Find where the given text appears and provide that cell's center as [x, y] coordinate. 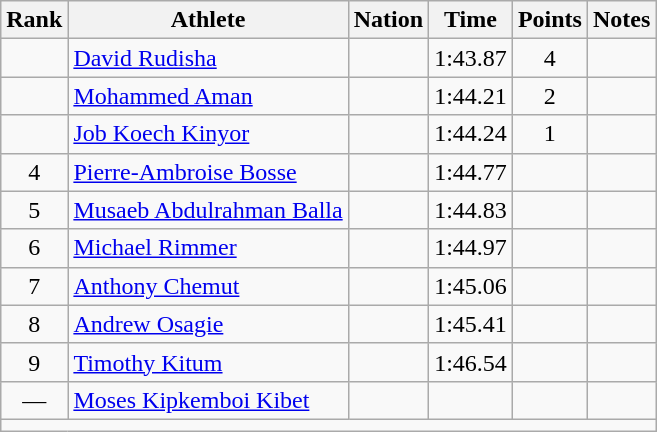
Moses Kipkemboi Kibet [208, 400]
1:44.77 [471, 172]
1:45.06 [471, 286]
5 [34, 210]
7 [34, 286]
— [34, 400]
Andrew Osagie [208, 324]
Nation [388, 20]
1:44.97 [471, 248]
1:44.83 [471, 210]
Rank [34, 20]
Timothy Kitum [208, 362]
9 [34, 362]
1:45.41 [471, 324]
Points [550, 20]
2 [550, 96]
Time [471, 20]
Mohammed Aman [208, 96]
1:43.87 [471, 58]
David Rudisha [208, 58]
Notes [621, 20]
Musaeb Abdulrahman Balla [208, 210]
Athlete [208, 20]
8 [34, 324]
Anthony Chemut [208, 286]
1:44.24 [471, 134]
Job Koech Kinyor [208, 134]
1:44.21 [471, 96]
6 [34, 248]
1 [550, 134]
Michael Rimmer [208, 248]
Pierre-Ambroise Bosse [208, 172]
1:46.54 [471, 362]
